Return the [x, y] coordinate for the center point of the cell that contains the specified text.  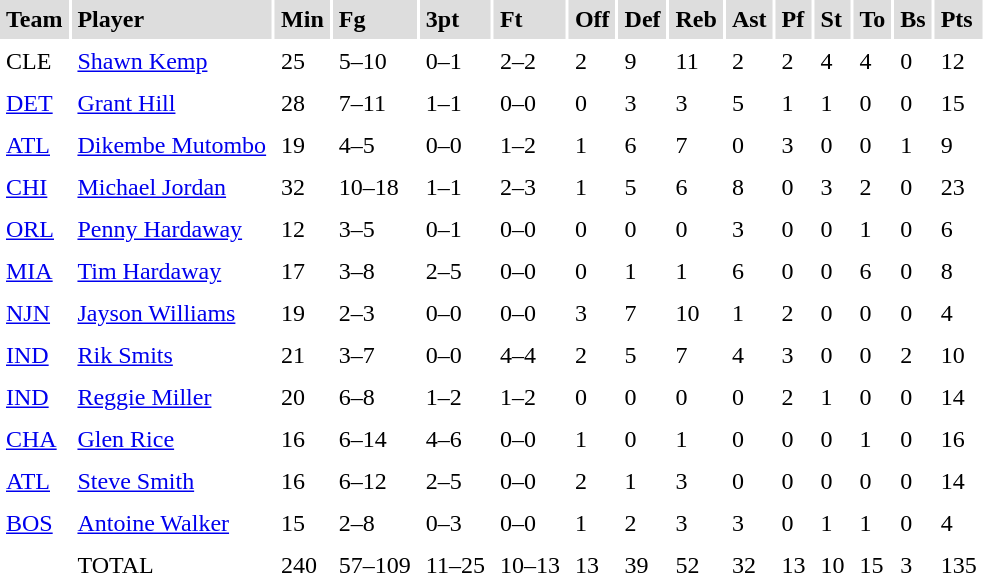
CLE [34, 62]
25 [302, 62]
4–4 [530, 356]
CHA [34, 440]
Team [34, 20]
Grant Hill [172, 104]
Min [302, 20]
2–8 [375, 524]
CHI [34, 188]
Rik Smits [172, 356]
Pf [794, 20]
6–12 [375, 482]
Jayson Williams [172, 314]
6–14 [375, 440]
Tim Hardaway [172, 272]
Antoine Walker [172, 524]
11 [696, 62]
Off [592, 20]
Reggie Miller [172, 398]
Fg [375, 20]
28 [302, 104]
Michael Jordan [172, 188]
MIA [34, 272]
To [873, 20]
5–10 [375, 62]
Steve Smith [172, 482]
Penny Hardaway [172, 230]
17 [302, 272]
NJN [34, 314]
3–7 [375, 356]
ORL [34, 230]
20 [302, 398]
0–3 [456, 524]
Player [172, 20]
BOS [34, 524]
St [833, 20]
DET [34, 104]
Dikembe Mutombo [172, 146]
Ft [530, 20]
Reb [696, 20]
Ast [750, 20]
32 [302, 188]
Bs [912, 20]
10–18 [375, 188]
2–2 [530, 62]
6–8 [375, 398]
4–6 [456, 440]
3–5 [375, 230]
3–8 [375, 272]
Def [643, 20]
7–11 [375, 104]
Shawn Kemp [172, 62]
Glen Rice [172, 440]
Pts [959, 20]
3pt [456, 20]
21 [302, 356]
4–5 [375, 146]
23 [959, 188]
